For the text-containing cell, return its midpoint in [X, Y] coordinate format. 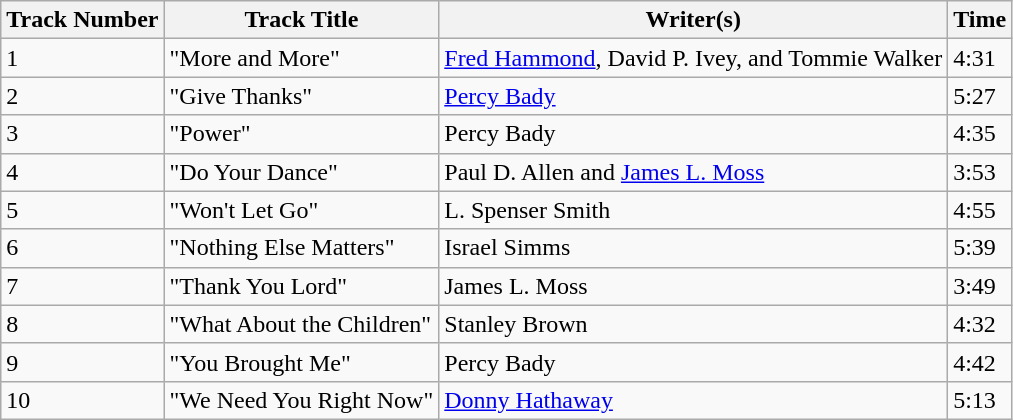
"Do Your Dance" [302, 172]
4:42 [980, 362]
"Give Thanks" [302, 96]
Track Title [302, 20]
4:31 [980, 58]
5:39 [980, 248]
3:49 [980, 286]
2 [82, 96]
5 [82, 210]
Israel Simms [694, 248]
Stanley Brown [694, 324]
Time [980, 20]
3:53 [980, 172]
6 [82, 248]
"We Need You Right Now" [302, 400]
Donny Hathaway [694, 400]
10 [82, 400]
L. Spenser Smith [694, 210]
"More and More" [302, 58]
3 [82, 134]
7 [82, 286]
5:27 [980, 96]
Track Number [82, 20]
Writer(s) [694, 20]
"Thank You Lord" [302, 286]
9 [82, 362]
8 [82, 324]
"Power" [302, 134]
4:32 [980, 324]
4:35 [980, 134]
5:13 [980, 400]
"You Brought Me" [302, 362]
"Won't Let Go" [302, 210]
1 [82, 58]
"What About the Children" [302, 324]
James L. Moss [694, 286]
Fred Hammond, David P. Ivey, and Tommie Walker [694, 58]
4 [82, 172]
"Nothing Else Matters" [302, 248]
4:55 [980, 210]
Paul D. Allen and James L. Moss [694, 172]
